Search for the cell housing the specified text and yield its [X, Y] center coordinate. 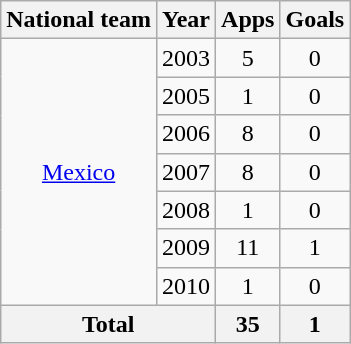
2010 [186, 286]
35 [248, 324]
2007 [186, 172]
National team [79, 20]
11 [248, 248]
Apps [248, 20]
2009 [186, 248]
2005 [186, 96]
2006 [186, 134]
2003 [186, 58]
Year [186, 20]
Mexico [79, 172]
Goals [315, 20]
2008 [186, 210]
5 [248, 58]
Total [108, 324]
